For the text-containing cell, return its midpoint in [X, Y] coordinate format. 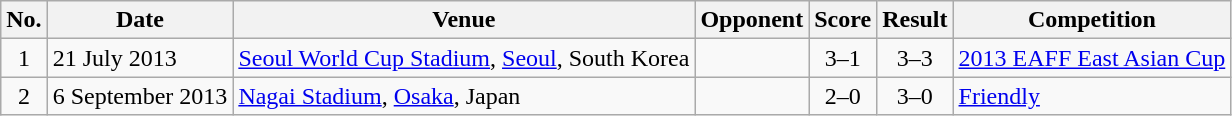
No. [24, 20]
Score [843, 20]
2–0 [843, 96]
3–3 [915, 58]
Date [140, 20]
Friendly [1092, 96]
Seoul World Cup Stadium, Seoul, South Korea [464, 58]
Competition [1092, 20]
Nagai Stadium, Osaka, Japan [464, 96]
Venue [464, 20]
2013 EAFF East Asian Cup [1092, 58]
Result [915, 20]
Opponent [752, 20]
1 [24, 58]
3–0 [915, 96]
3–1 [843, 58]
2 [24, 96]
21 July 2013 [140, 58]
6 September 2013 [140, 96]
